Pinpoint the cell where the given text exists, returning its [X, Y] midpoint coordinate. 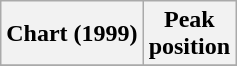
Peakposition [189, 34]
Chart (1999) [72, 34]
